Determine the (x, y) coordinate at the center of the cell enclosing the given text.  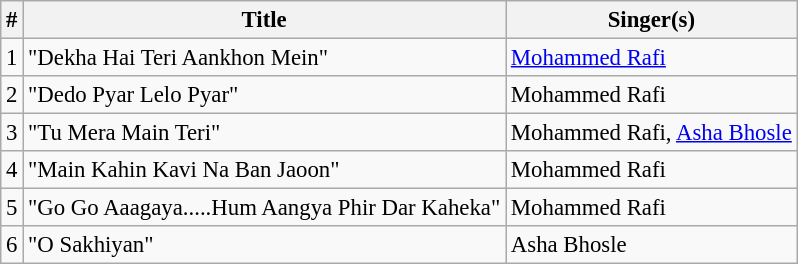
6 (12, 245)
5 (12, 208)
"Tu Mera Main Teri" (264, 133)
1 (12, 58)
Title (264, 20)
"Dekha Hai Teri Aankhon Mein" (264, 58)
4 (12, 170)
"Go Go Aaagaya.....Hum Aangya Phir Dar Kaheka" (264, 208)
Asha Bhosle (652, 245)
"Dedo Pyar Lelo Pyar" (264, 95)
# (12, 20)
2 (12, 95)
3 (12, 133)
Singer(s) (652, 20)
Mohammed Rafi, Asha Bhosle (652, 133)
"O Sakhiyan" (264, 245)
"Main Kahin Kavi Na Ban Jaoon" (264, 170)
